Provide the [x, y] coordinate of the cell's center where the given text is located.  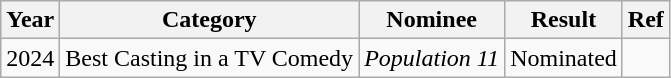
Category [210, 20]
2024 [30, 58]
Result [564, 20]
Best Casting in a TV Comedy [210, 58]
Ref [646, 20]
Year [30, 20]
Nominated [564, 58]
Population 11 [432, 58]
Nominee [432, 20]
